Identify which cell holds the provided text, then report its [X, Y] central coordinate. 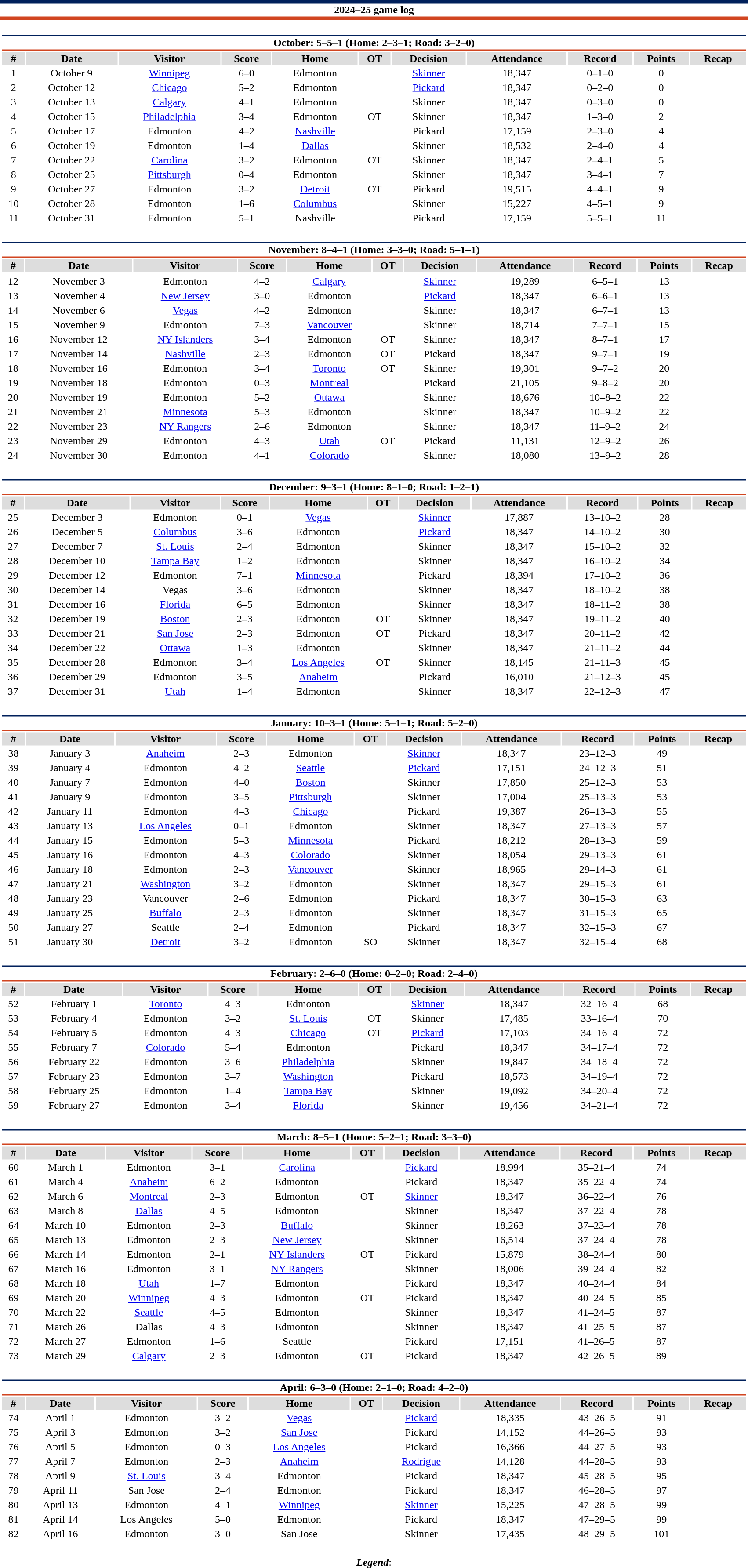
16 [13, 340]
52 [13, 1004]
12–9–2 [606, 441]
32–15–4 [598, 942]
March 4 [65, 1182]
19,515 [517, 189]
March 26 [65, 1327]
April 13 [61, 1505]
February: 2–6–0 (Home: 0–2–0; Road: 2–4–0) [374, 974]
November 29 [79, 441]
October 9 [72, 73]
40–24–4 [596, 1284]
December 21 [77, 633]
0–1–0 [600, 73]
101 [661, 1534]
66 [13, 1255]
14–10–2 [602, 532]
October 22 [72, 160]
46–28–5 [597, 1490]
17,004 [511, 797]
17,887 [519, 517]
62 [13, 1197]
4–0 [241, 783]
Rodrigue [421, 1461]
27 [13, 546]
15,879 [509, 1255]
77 [13, 1461]
0–2–0 [600, 87]
January: 10–3–1 (Home: 5–1–1; Road: 5–2–0) [374, 723]
29–14–3 [598, 870]
January 25 [70, 913]
39–24–4 [596, 1269]
17–10–2 [602, 575]
69 [13, 1298]
7–3 [262, 325]
November 16 [79, 369]
October 13 [72, 102]
21–11–3 [602, 662]
2–4–1 [600, 160]
6–0 [246, 73]
1 [13, 73]
54 [13, 1033]
31 [13, 604]
15,225 [510, 1505]
34–16–4 [599, 1033]
20–11–2 [602, 633]
18,145 [519, 662]
35–22–4 [596, 1182]
23–12–3 [598, 754]
January 15 [70, 841]
14,152 [510, 1432]
6–6–1 [606, 296]
7–1 [245, 575]
81 [13, 1519]
October 19 [72, 145]
2–1 [218, 1255]
1–2 [245, 561]
November 9 [79, 325]
19,387 [511, 812]
84 [661, 1284]
February 23 [74, 1076]
28–13–3 [598, 841]
21–12–3 [602, 677]
37–22–4 [596, 1211]
56 [13, 1062]
41–25–5 [596, 1327]
32–16–4 [599, 1004]
1–7 [218, 1284]
5–1 [246, 218]
18,394 [519, 575]
January 11 [70, 812]
38–24–4 [596, 1255]
89 [661, 1356]
18–10–2 [602, 590]
18,006 [509, 1269]
48–29–5 [597, 1534]
10–8–2 [606, 398]
9–7–2 [606, 369]
3 [13, 102]
16–10–2 [602, 561]
February 5 [74, 1033]
November 12 [79, 340]
December: 9–3–1 (Home: 8–1–0; Road: 1–2–1) [374, 487]
25–13–3 [598, 797]
6–7–1 [606, 311]
October: 5–5–1 (Home: 2–3–1; Road: 3–2–0) [374, 43]
March 29 [65, 1356]
16,366 [510, 1447]
21,105 [525, 383]
3–4–1 [600, 174]
37 [13, 691]
March 1 [65, 1168]
25 [13, 517]
29 [13, 575]
41–26–5 [596, 1342]
18,965 [511, 870]
18,573 [514, 1076]
35 [13, 662]
April 7 [61, 1461]
November 18 [79, 383]
5–5–1 [600, 218]
50 [13, 928]
18,054 [511, 855]
November 23 [79, 427]
March 18 [65, 1284]
January 18 [70, 870]
January 16 [70, 855]
February 27 [74, 1105]
36–22–4 [596, 1197]
November 3 [79, 282]
71 [13, 1327]
February 1 [74, 1004]
17,435 [510, 1534]
19,289 [525, 282]
21 [13, 412]
December 29 [77, 677]
30–15–3 [598, 899]
November 21 [79, 412]
January 4 [70, 768]
October 25 [72, 174]
December 16 [77, 604]
25–12–3 [598, 783]
November 4 [79, 296]
97 [661, 1490]
April: 6–3–0 (Home: 2–1–0; Road: 4–2–0) [374, 1388]
9–8–2 [606, 383]
29–13–3 [598, 855]
31–15–3 [598, 913]
2024–25 game log [374, 10]
0–3–0 [600, 102]
44–26–5 [597, 1432]
18 [13, 369]
2–3–0 [600, 131]
February 22 [74, 1062]
5–4 [233, 1047]
14 [13, 311]
February 4 [74, 1018]
6–5 [245, 604]
58 [13, 1091]
24–12–3 [598, 768]
2–4–0 [600, 145]
4–5–1 [600, 203]
32–15–3 [598, 928]
43 [13, 826]
October 27 [72, 189]
34–18–4 [599, 1062]
December 22 [77, 648]
March: 8–5–1 (Home: 5–2–1; Road: 3–3–0) [374, 1137]
March 10 [65, 1226]
35–21–4 [596, 1168]
18,335 [510, 1418]
10–9–2 [606, 412]
75 [13, 1432]
December 28 [77, 662]
October 31 [72, 218]
47–28–5 [597, 1505]
1–3 [245, 648]
48 [13, 899]
17,485 [514, 1018]
November 30 [79, 456]
16,514 [509, 1240]
60 [13, 1168]
8 [13, 174]
December 7 [77, 546]
January 30 [70, 942]
December 10 [77, 561]
37–23–4 [596, 1226]
11–9–2 [606, 427]
18,080 [525, 456]
19,456 [514, 1105]
18,532 [517, 145]
April 14 [61, 1519]
11,131 [525, 441]
April 16 [61, 1534]
5–0 [223, 1519]
22–12–3 [602, 691]
44–27–5 [597, 1447]
15–10–2 [602, 546]
16,010 [519, 677]
21–11–2 [602, 648]
27–13–3 [598, 826]
November 6 [79, 311]
13–10–2 [602, 517]
March 6 [65, 1197]
45–28–5 [597, 1476]
October 28 [72, 203]
41–24–5 [596, 1313]
47–29–5 [597, 1519]
19,847 [514, 1062]
12 [13, 282]
March 16 [65, 1269]
8–7–1 [606, 340]
October 15 [72, 116]
95 [661, 1476]
March 13 [65, 1240]
26–13–3 [598, 812]
March 8 [65, 1211]
November: 8–4–1 (Home: 3–3–0; Road: 5–1–1) [374, 250]
January 23 [70, 899]
17,850 [511, 783]
April 5 [61, 1447]
46 [13, 870]
33 [13, 633]
18,994 [509, 1168]
1–3–0 [600, 116]
34–19–4 [599, 1076]
January 13 [70, 826]
18,676 [525, 398]
23 [13, 441]
42–26–5 [596, 1356]
14,128 [510, 1461]
April 9 [61, 1476]
10 [13, 203]
December 12 [77, 575]
January 21 [70, 884]
44–28–5 [597, 1461]
December 31 [77, 691]
34–20–4 [599, 1091]
29–15–3 [598, 884]
0–4 [246, 174]
February 25 [74, 1091]
91 [661, 1418]
43–26–5 [597, 1418]
18–11–2 [602, 604]
December 14 [77, 590]
34–21–4 [599, 1105]
December 5 [77, 532]
79 [13, 1490]
February 7 [74, 1047]
December 3 [77, 517]
6–2 [218, 1182]
4–4–1 [600, 189]
18,263 [509, 1226]
15,227 [517, 203]
9–7–1 [606, 354]
April 1 [61, 1418]
73 [13, 1356]
SO [370, 942]
December 19 [77, 619]
85 [661, 1298]
19,092 [514, 1091]
October 12 [72, 87]
January 27 [70, 928]
6 [13, 145]
40–24–5 [596, 1298]
19,301 [525, 369]
March 20 [65, 1298]
January 3 [70, 754]
33–16–4 [599, 1018]
34–17–4 [599, 1047]
17,103 [514, 1033]
41 [13, 797]
3–7 [233, 1076]
37–24–4 [596, 1240]
April 11 [61, 1490]
November 14 [79, 354]
64 [13, 1226]
April 3 [61, 1432]
18,212 [511, 841]
13–9–2 [606, 456]
January 9 [70, 797]
6–5–1 [606, 282]
November 19 [79, 398]
March 22 [65, 1313]
January 7 [70, 783]
39 [13, 768]
March 14 [65, 1255]
October 17 [72, 131]
18,714 [525, 325]
7–7–1 [606, 325]
19–11–2 [602, 619]
March 27 [65, 1342]
